For the text-containing cell, return its midpoint in [X, Y] coordinate format. 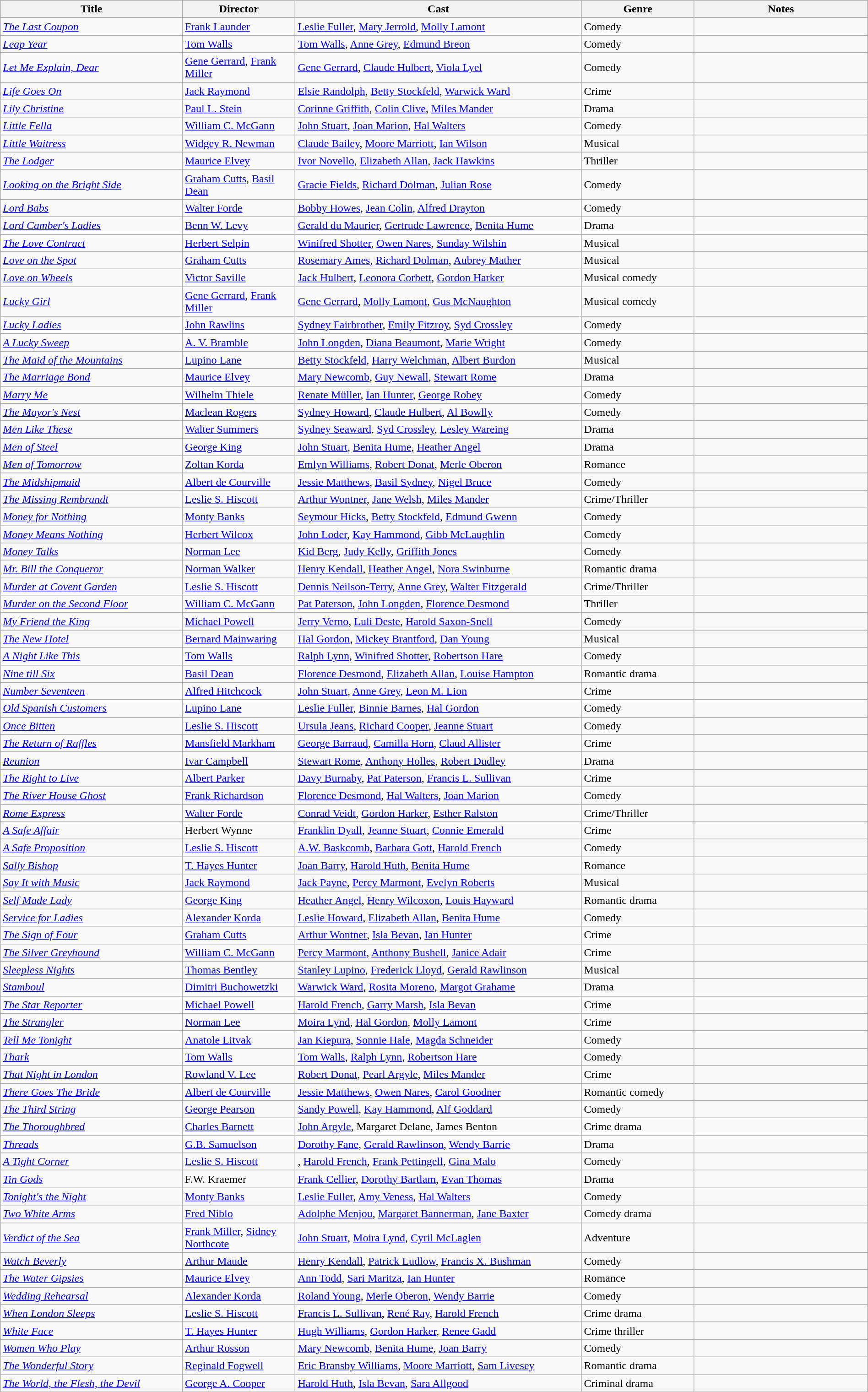
Elsie Randolph, Betty Stockfeld, Warwick Ward [439, 91]
Ann Todd, Sari Maritza, Ian Hunter [439, 1278]
Stamboul [92, 987]
Victor Saville [239, 278]
Title [92, 9]
Love on the Spot [92, 261]
The Thoroughbred [92, 1127]
Wilhelm Thiele [239, 395]
, Harold French, Frank Pettingell, Gina Malo [439, 1162]
Davy Burnaby, Pat Paterson, Francis L. Sullivan [439, 778]
Reginald Fogwell [239, 1365]
A Lucky Sweep [92, 343]
John Stuart, Moira Lynd, Cyril McLaglen [439, 1237]
Money Talks [92, 552]
The Missing Rembrandt [92, 499]
The Lodger [92, 161]
Looking on the Bright Side [92, 184]
Florence Desmond, Hal Walters, Joan Marion [439, 795]
Basil Dean [239, 674]
Widgey R. Newman [239, 143]
Murder at Covent Garden [92, 587]
Rosemary Ames, Richard Dolman, Aubrey Mather [439, 261]
Sleepless Nights [92, 970]
John Stuart, Anne Grey, Leon M. Lion [439, 691]
G.B. Samuelson [239, 1144]
Hal Gordon, Mickey Brantford, Dan Young [439, 639]
Say It with Music [92, 883]
Reunion [92, 761]
Rowland V. Lee [239, 1074]
Walter Summers [239, 430]
Jack Hulbert, Leonora Corbett, Gordon Harker [439, 278]
Tell Me Tonight [92, 1039]
Paul L. Stein [239, 109]
Roland Young, Merle Oberon, Wendy Barrie [439, 1296]
Money Means Nothing [92, 534]
The Third String [92, 1109]
John Rawlins [239, 325]
A. V. Bramble [239, 343]
Heather Angel, Henry Wilcoxon, Louis Hayward [439, 900]
Sally Bishop [92, 865]
The Love Contract [92, 243]
Criminal drama [638, 1383]
The Return of Raffles [92, 743]
John Loder, Kay Hammond, Gibb McLaughlin [439, 534]
Gerald du Maurier, Gertrude Lawrence, Benita Hume [439, 225]
Lord Camber's Ladies [92, 225]
Leslie Fuller, Amy Veness, Hal Walters [439, 1196]
Sydney Fairbrother, Emily Fitzroy, Syd Crossley [439, 325]
Let Me Explain, Dear [92, 68]
Tonight's the Night [92, 1196]
That Night in London [92, 1074]
Zoltan Korda [239, 464]
Claude Bailey, Moore Marriott, Ian Wilson [439, 143]
Warwick Ward, Rosita Moreno, Margot Grahame [439, 987]
The River House Ghost [92, 795]
Mary Newcomb, Benita Hume, Joan Barry [439, 1348]
Dimitri Buchowetzki [239, 987]
Old Spanish Customers [92, 708]
Tom Walls, Ralph Lynn, Robertson Hare [439, 1057]
Jessie Matthews, Owen Nares, Carol Goodner [439, 1092]
Benn W. Levy [239, 225]
Anatole Litvak [239, 1039]
Florence Desmond, Elizabeth Allan, Louise Hampton [439, 674]
Lord Babs [92, 208]
Ralph Lynn, Winifred Shotter, Robertson Hare [439, 656]
Mr. Bill the Conqueror [92, 569]
Life Goes On [92, 91]
Seymour Hicks, Betty Stockfeld, Edmund Gwenn [439, 517]
Henry Kendall, Heather Angel, Nora Swinburne [439, 569]
Frank Cellier, Dorothy Bartlam, Evan Thomas [439, 1179]
Bernard Mainwaring [239, 639]
White Face [92, 1331]
Leslie Howard, Elizabeth Allan, Benita Hume [439, 918]
The Right to Live [92, 778]
When London Sleeps [92, 1313]
The Water Gipsies [92, 1278]
Tin Gods [92, 1179]
Jan Kiepura, Sonnie Hale, Magda Schneider [439, 1039]
Verdict of the Sea [92, 1237]
Bobby Howes, Jean Colin, Alfred Drayton [439, 208]
Adolphe Menjou, Margaret Bannerman, Jane Baxter [439, 1214]
Rome Express [92, 813]
The Maid of the Mountains [92, 360]
George A. Cooper [239, 1383]
The Sign of Four [92, 935]
Director [239, 9]
Women Who Play [92, 1348]
Wedding Rehearsal [92, 1296]
Leslie Fuller, Mary Jerrold, Molly Lamont [439, 27]
Maclean Rogers [239, 412]
Nine till Six [92, 674]
Frank Richardson [239, 795]
Dorothy Fane, Gerald Rawlinson, Wendy Barrie [439, 1144]
There Goes The Bride [92, 1092]
Jack Payne, Percy Marmont, Evelyn Roberts [439, 883]
Francis L. Sullivan, René Ray, Harold French [439, 1313]
A.W. Baskcomb, Barbara Gott, Harold French [439, 848]
Stewart Rome, Anthony Holles, Robert Dudley [439, 761]
Lucky Girl [92, 301]
Herbert Wilcox [239, 534]
Charles Barnett [239, 1127]
Sydney Seaward, Syd Crossley, Lesley Wareing [439, 430]
The Marriage Bond [92, 377]
Arthur Wontner, Isla Bevan, Ian Hunter [439, 935]
Stanley Lupino, Frederick Lloyd, Gerald Rawlinson [439, 970]
Lily Christine [92, 109]
Thomas Bentley [239, 970]
Once Bitten [92, 726]
Harold French, Garry Marsh, Isla Bevan [439, 1005]
Service for Ladies [92, 918]
Arthur Rosson [239, 1348]
Crime thriller [638, 1331]
Men Like These [92, 430]
Robert Donat, Pearl Argyle, Miles Mander [439, 1074]
Comedy drama [638, 1214]
Fred Niblo [239, 1214]
Marry Me [92, 395]
Leap Year [92, 44]
Thark [92, 1057]
Romantic comedy [638, 1092]
Jessie Matthews, Basil Sydney, Nigel Bruce [439, 482]
Herbert Wynne [239, 831]
Ursula Jeans, Richard Cooper, Jeanne Stuart [439, 726]
Two White Arms [92, 1214]
John Longden, Diana Beaumont, Marie Wright [439, 343]
Frank Launder [239, 27]
Little Fella [92, 126]
Murder on the Second Floor [92, 604]
Lucky Ladies [92, 325]
John Stuart, Joan Marion, Hal Walters [439, 126]
The Star Reporter [92, 1005]
Money for Nothing [92, 517]
Dennis Neilson-Terry, Anne Grey, Walter Fitzgerald [439, 587]
Gene Gerrard, Claude Hulbert, Viola Lyel [439, 68]
The Silver Greyhound [92, 952]
Albert Parker [239, 778]
Winifred Shotter, Owen Nares, Sunday Wilshin [439, 243]
Hugh Williams, Gordon Harker, Renee Gadd [439, 1331]
Threads [92, 1144]
Tom Walls, Anne Grey, Edmund Breon [439, 44]
Sydney Howard, Claude Hulbert, Al Bowlly [439, 412]
Arthur Maude [239, 1261]
Men of Tomorrow [92, 464]
The Wonderful Story [92, 1365]
My Friend the King [92, 621]
The New Hotel [92, 639]
Adventure [638, 1237]
Betty Stockfeld, Harry Welchman, Albert Burdon [439, 360]
Notes [781, 9]
Emlyn Williams, Robert Donat, Merle Oberon [439, 464]
Ivar Campbell [239, 761]
Number Seventeen [92, 691]
The Strangler [92, 1022]
Gene Gerrard, Molly Lamont, Gus McNaughton [439, 301]
Eric Bransby Williams, Moore Marriott, Sam Livesey [439, 1365]
Norman Walker [239, 569]
John Stuart, Benita Hume, Heather Angel [439, 447]
Renate Müller, Ian Hunter, George Robey [439, 395]
Franklin Dyall, Jeanne Stuart, Connie Emerald [439, 831]
John Argyle, Margaret Delane, James Benton [439, 1127]
Jerry Verno, Luli Deste, Harold Saxon-Snell [439, 621]
Ivor Novello, Elizabeth Allan, Jack Hawkins [439, 161]
Love on Wheels [92, 278]
Mary Newcomb, Guy Newall, Stewart Rome [439, 377]
Percy Marmont, Anthony Bushell, Janice Adair [439, 952]
Conrad Veidt, Gordon Harker, Esther Ralston [439, 813]
Leslie Fuller, Binnie Barnes, Hal Gordon [439, 708]
The Midshipmaid [92, 482]
Kid Berg, Judy Kelly, Griffith Jones [439, 552]
George Pearson [239, 1109]
F.W. Kraemer [239, 1179]
Alfred Hitchcock [239, 691]
The World, the Flesh, the Devil [92, 1383]
Moira Lynd, Hal Gordon, Molly Lamont [439, 1022]
Joan Barry, Harold Huth, Benita Hume [439, 865]
Herbert Selpin [239, 243]
Watch Beverly [92, 1261]
Frank Miller, Sidney Northcote [239, 1237]
Mansfield Markham [239, 743]
Cast [439, 9]
Men of Steel [92, 447]
Sandy Powell, Kay Hammond, Alf Goddard [439, 1109]
A Safe Affair [92, 831]
Gracie Fields, Richard Dolman, Julian Rose [439, 184]
Pat Paterson, John Longden, Florence Desmond [439, 604]
The Last Coupon [92, 27]
A Tight Corner [92, 1162]
Little Waitress [92, 143]
Genre [638, 9]
A Safe Proposition [92, 848]
George Barraud, Camilla Horn, Claud Allister [439, 743]
Harold Huth, Isla Bevan, Sara Allgood [439, 1383]
The Mayor's Nest [92, 412]
Graham Cutts, Basil Dean [239, 184]
Henry Kendall, Patrick Ludlow, Francis X. Bushman [439, 1261]
Self Made Lady [92, 900]
Arthur Wontner, Jane Welsh, Miles Mander [439, 499]
Corinne Griffith, Colin Clive, Miles Mander [439, 109]
A Night Like This [92, 656]
